For the text-containing cell, return its midpoint in (X, Y) coordinate format. 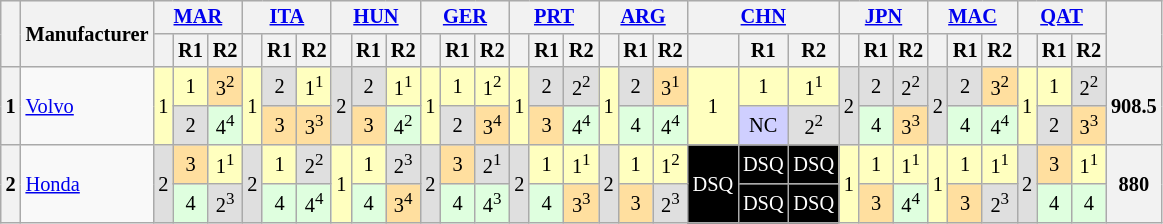
880 (1134, 184)
JPN (884, 17)
MAC (972, 17)
42 (404, 126)
ITA (286, 17)
21 (492, 164)
MAR (198, 17)
Manufacturer (88, 34)
PRT (554, 17)
CHN (764, 17)
43 (492, 204)
QAT (1062, 17)
HUN (376, 17)
31 (670, 86)
ARG (644, 17)
GER (464, 17)
Honda (88, 184)
NC (763, 126)
Volvo (88, 106)
908.5 (1134, 106)
